Search for the cell housing the specified text and yield its [X, Y] center coordinate. 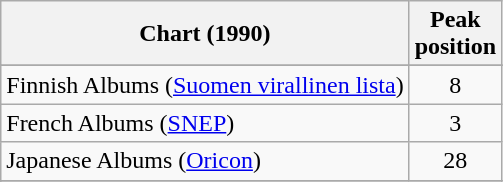
Chart (1990) [205, 34]
Japanese Albums (Oricon) [205, 161]
8 [455, 85]
Finnish Albums (Suomen virallinen lista) [205, 85]
28 [455, 161]
3 [455, 123]
French Albums (SNEP) [205, 123]
Peakposition [455, 34]
